Search for the cell housing the specified text and yield its [X, Y] center coordinate. 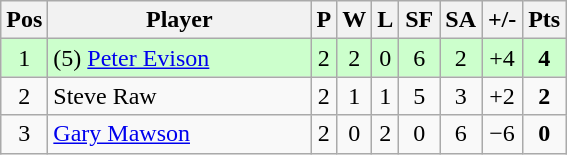
W [354, 20]
4 [544, 58]
SA [461, 20]
Pos [24, 20]
L [386, 20]
Pts [544, 20]
Gary Mawson [180, 134]
+2 [502, 96]
SF [420, 20]
Player [180, 20]
Steve Raw [180, 96]
(5) Peter Evison [180, 58]
5 [420, 96]
+/- [502, 20]
−6 [502, 134]
P [324, 20]
+4 [502, 58]
